Return (X, Y) of the center of cell containing provided text 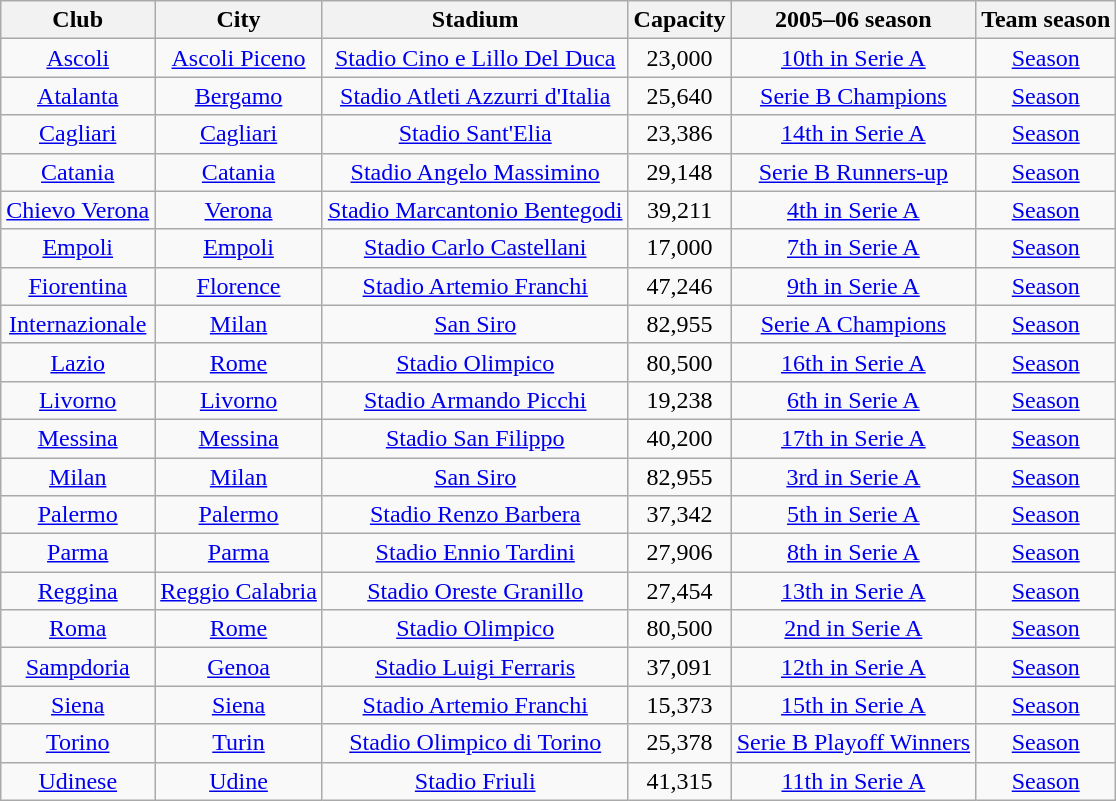
Stadium (475, 20)
Roma (78, 629)
15th in Serie A (854, 705)
Stadio Luigi Ferraris (475, 667)
12th in Serie A (854, 667)
14th in Serie A (854, 134)
29,148 (680, 172)
39,211 (680, 210)
Serie B Runners-up (854, 172)
Stadio San Filippo (475, 438)
Serie A Champions (854, 324)
13th in Serie A (854, 591)
Stadio Armando Picchi (475, 400)
Florence (239, 286)
Stadio Atleti Azzurri d'Italia (475, 96)
Ascoli (78, 58)
Udine (239, 781)
Genoa (239, 667)
Ascoli Piceno (239, 58)
Club (78, 20)
Stadio Cino e Lillo Del Duca (475, 58)
Serie B Playoff Winners (854, 743)
Verona (239, 210)
Stadio Marcantonio Bentegodi (475, 210)
Stadio Renzo Barbera (475, 515)
Stadio Carlo Castellani (475, 248)
25,378 (680, 743)
7th in Serie A (854, 248)
5th in Serie A (854, 515)
Capacity (680, 20)
23,000 (680, 58)
9th in Serie A (854, 286)
37,091 (680, 667)
25,640 (680, 96)
Stadio Friuli (475, 781)
Stadio Oreste Granillo (475, 591)
8th in Serie A (854, 553)
11th in Serie A (854, 781)
19,238 (680, 400)
2nd in Serie A (854, 629)
Chievo Verona (78, 210)
2005–06 season (854, 20)
Fiorentina (78, 286)
Atalanta (78, 96)
Udinese (78, 781)
47,246 (680, 286)
27,454 (680, 591)
City (239, 20)
Reggina (78, 591)
Torino (78, 743)
10th in Serie A (854, 58)
41,315 (680, 781)
Team season (1046, 20)
27,906 (680, 553)
Turin (239, 743)
Sampdoria (78, 667)
15,373 (680, 705)
Internazionale (78, 324)
37,342 (680, 515)
Stadio Angelo Massimino (475, 172)
Stadio Ennio Tardini (475, 553)
3rd in Serie A (854, 477)
17,000 (680, 248)
23,386 (680, 134)
40,200 (680, 438)
Serie B Champions (854, 96)
Lazio (78, 362)
Bergamo (239, 96)
4th in Serie A (854, 210)
Stadio Olimpico di Torino (475, 743)
16th in Serie A (854, 362)
Stadio Sant'Elia (475, 134)
6th in Serie A (854, 400)
17th in Serie A (854, 438)
Reggio Calabria (239, 591)
